Output the [x, y] coordinate of the center of the cell containing the given text.  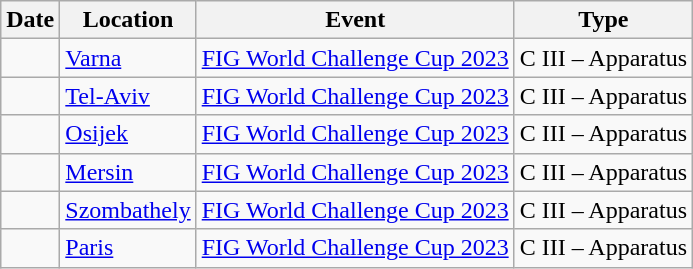
Event [355, 20]
Varna [128, 58]
Szombathely [128, 210]
Type [603, 20]
Location [128, 20]
Tel-Aviv [128, 96]
Mersin [128, 172]
Paris [128, 248]
Osijek [128, 134]
Date [30, 20]
